Pinpoint the cell where the given text exists, returning its [X, Y] midpoint coordinate. 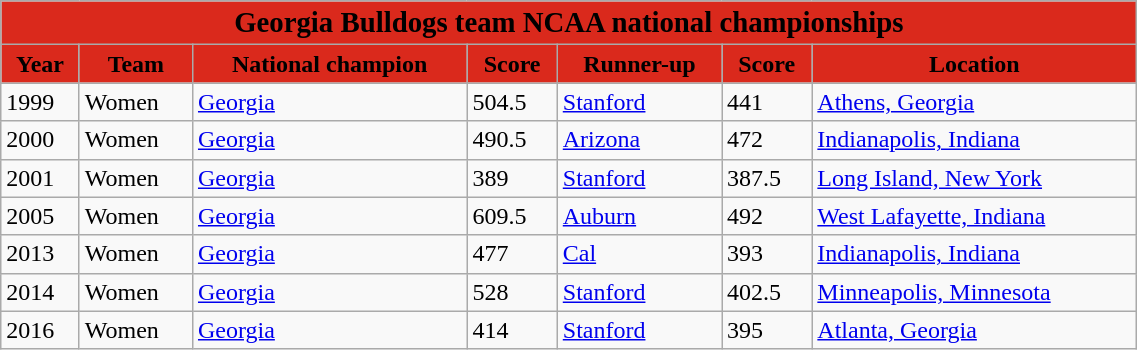
387.5 [767, 178]
2016 [40, 330]
402.5 [767, 292]
Team [136, 64]
2000 [40, 140]
Long Island, New York [974, 178]
Arizona [639, 140]
441 [767, 102]
528 [512, 292]
Georgia Bulldogs team NCAA national championships [569, 23]
Year [40, 64]
2001 [40, 178]
2013 [40, 254]
414 [512, 330]
609.5 [512, 216]
472 [767, 140]
National champion [329, 64]
Location [974, 64]
389 [512, 178]
2014 [40, 292]
Minneapolis, Minnesota [974, 292]
2005 [40, 216]
Atlanta, Georgia [974, 330]
492 [767, 216]
1999 [40, 102]
Auburn [639, 216]
395 [767, 330]
Runner-up [639, 64]
West Lafayette, Indiana [974, 216]
504.5 [512, 102]
490.5 [512, 140]
Athens, Georgia [974, 102]
Cal [639, 254]
477 [512, 254]
393 [767, 254]
